Return [x, y] of the center of cell containing provided text 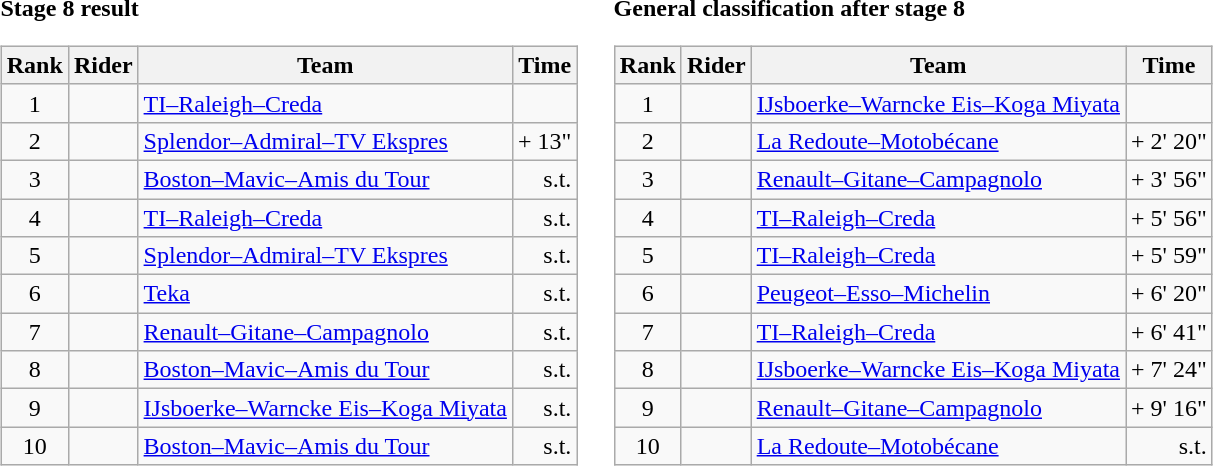
+ 2' 20" [1170, 141]
+ 3' 56" [1170, 179]
+ 5' 59" [1170, 256]
+ 6' 41" [1170, 332]
Teka [325, 294]
+ 5' 56" [1170, 217]
+ 13" [544, 141]
+ 9' 16" [1170, 408]
+ 7' 24" [1170, 370]
Peugeot–Esso–Michelin [938, 294]
+ 6' 20" [1170, 294]
